Return (x, y) of the center of cell containing provided text 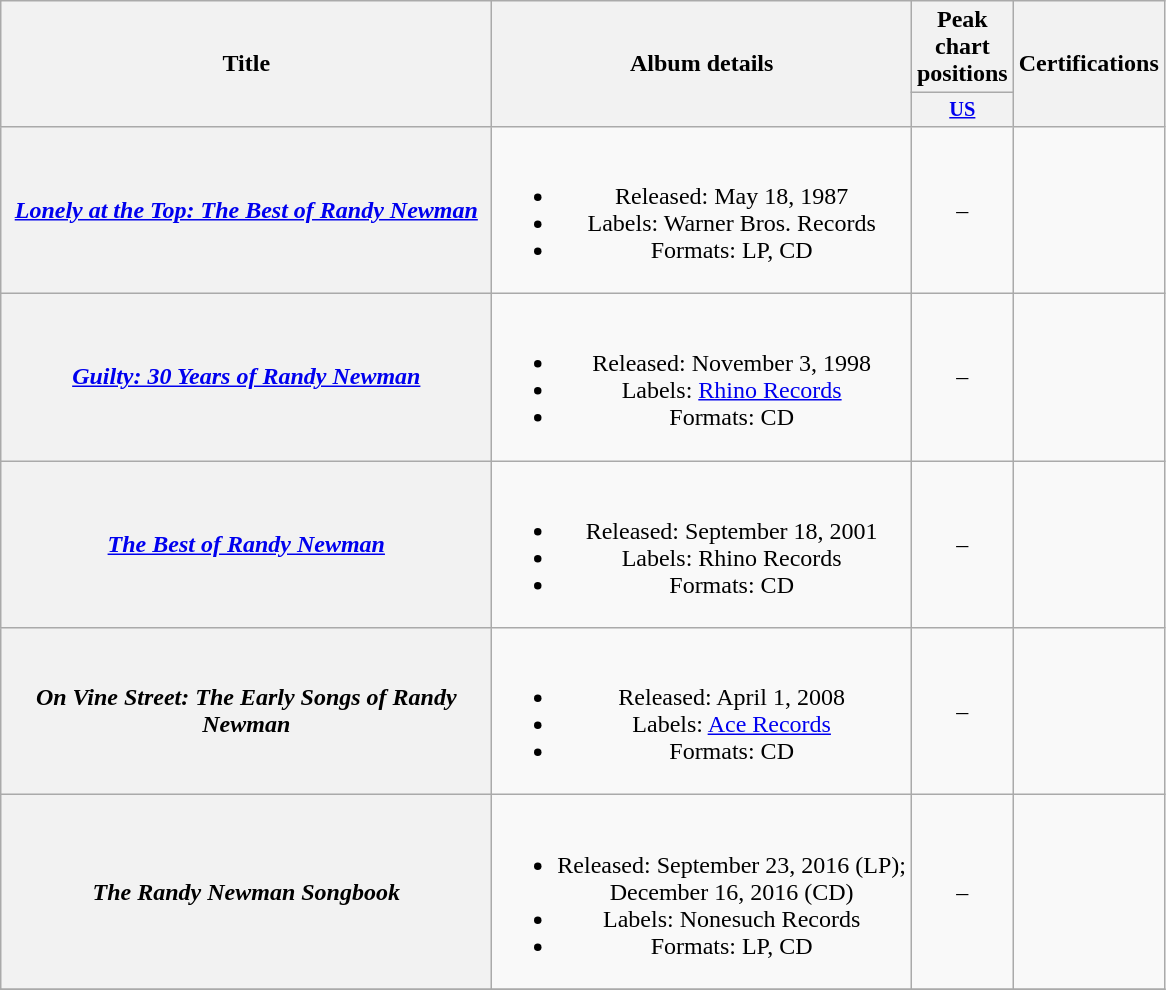
Peak chart positions (962, 47)
Released: September 18, 2001Labels: Rhino RecordsFormats: CD (702, 544)
Guilty: 30 Years of Randy Newman (246, 378)
Released: September 23, 2016 (LP);December 16, 2016 (CD)Labels: Nonesuch RecordsFormats: LP, CD (702, 892)
Certifications (1088, 64)
The Randy Newman Songbook (246, 892)
US (962, 110)
Album details (702, 64)
Title (246, 64)
Released: April 1, 2008Labels: Ace RecordsFormats: CD (702, 712)
The Best of Randy Newman (246, 544)
Released: November 3, 1998Labels: Rhino RecordsFormats: CD (702, 378)
Lonely at the Top: The Best of Randy Newman (246, 210)
Released: May 18, 1987Labels: Warner Bros. RecordsFormats: LP, CD (702, 210)
On Vine Street: The Early Songs of Randy Newman (246, 712)
